Determine the [x, y] coordinate at the center of the cell enclosing the given text.  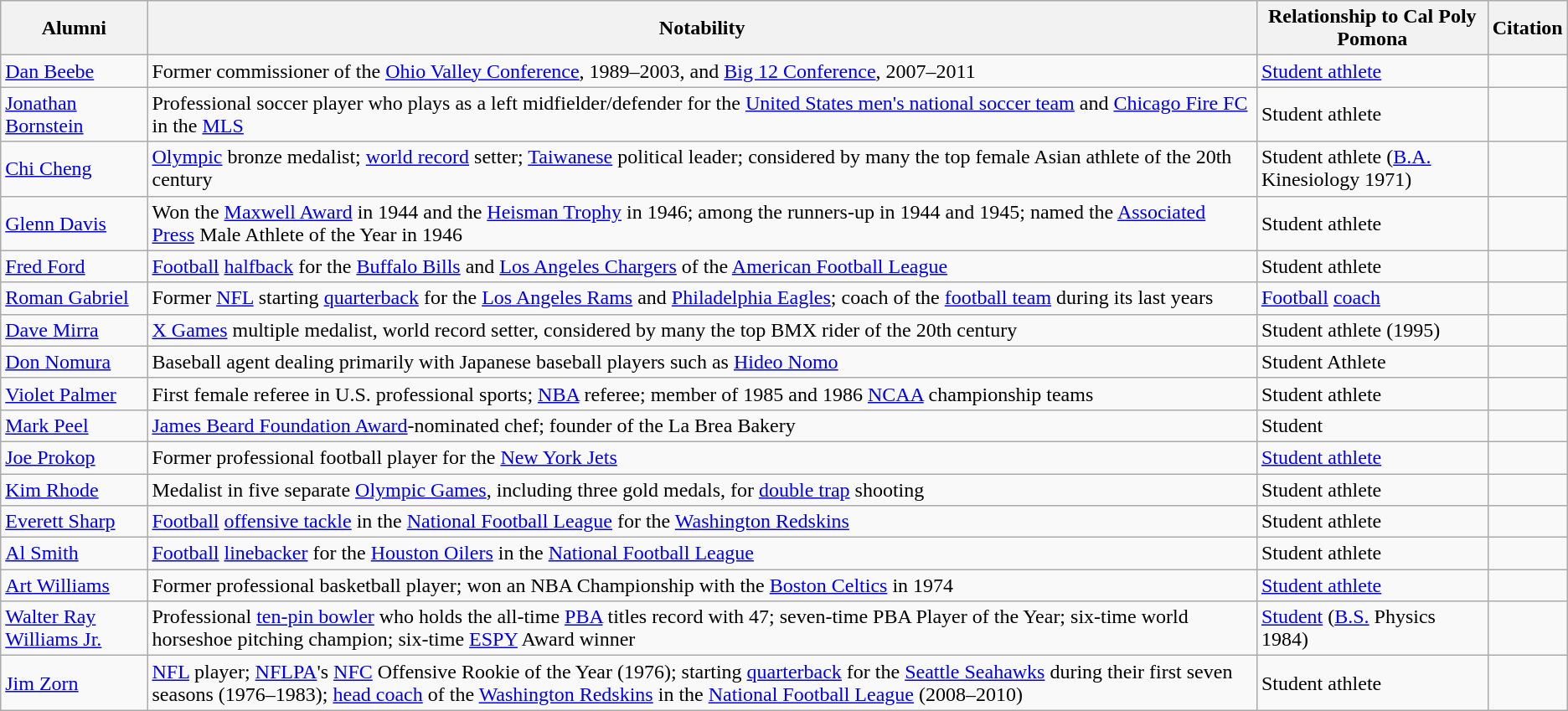
Al Smith [74, 554]
Student [1372, 425]
First female referee in U.S. professional sports; NBA referee; member of 1985 and 1986 NCAA championship teams [702, 394]
Jonathan Bornstein [74, 114]
Art Williams [74, 585]
Football coach [1372, 298]
Everett Sharp [74, 522]
X Games multiple medalist, world record setter, considered by many the top BMX rider of the 20th century [702, 330]
Roman Gabriel [74, 298]
Jim Zorn [74, 683]
Alumni [74, 28]
Notability [702, 28]
Olympic bronze medalist; world record setter; Taiwanese political leader; considered by many the top female Asian athlete of the 20th century [702, 169]
Kim Rhode [74, 490]
Walter Ray Williams Jr. [74, 628]
Football halfback for the Buffalo Bills and Los Angeles Chargers of the American Football League [702, 266]
Dave Mirra [74, 330]
Medalist in five separate Olympic Games, including three gold medals, for double trap shooting [702, 490]
James Beard Foundation Award-nominated chef; founder of the La Brea Bakery [702, 425]
Former commissioner of the Ohio Valley Conference, 1989–2003, and Big 12 Conference, 2007–2011 [702, 71]
Student (B.S. Physics 1984) [1372, 628]
Joe Prokop [74, 457]
Former professional football player for the New York Jets [702, 457]
Relationship to Cal Poly Pomona [1372, 28]
Football linebacker for the Houston Oilers in the National Football League [702, 554]
Dan Beebe [74, 71]
Student athlete (B.A. Kinesiology 1971) [1372, 169]
Student athlete (1995) [1372, 330]
Violet Palmer [74, 394]
Former professional basketball player; won an NBA Championship with the Boston Celtics in 1974 [702, 585]
Student Athlete [1372, 362]
Citation [1528, 28]
Professional soccer player who plays as a left midfielder/defender for the United States men's national soccer team and Chicago Fire FC in the MLS [702, 114]
Baseball agent dealing primarily with Japanese baseball players such as Hideo Nomo [702, 362]
Glenn Davis [74, 223]
Chi Cheng [74, 169]
Former NFL starting quarterback for the Los Angeles Rams and Philadelphia Eagles; coach of the football team during its last years [702, 298]
Don Nomura [74, 362]
Mark Peel [74, 425]
Football offensive tackle in the National Football League for the Washington Redskins [702, 522]
Fred Ford [74, 266]
